Output the (x, y) coordinate of the center of the cell containing the given text.  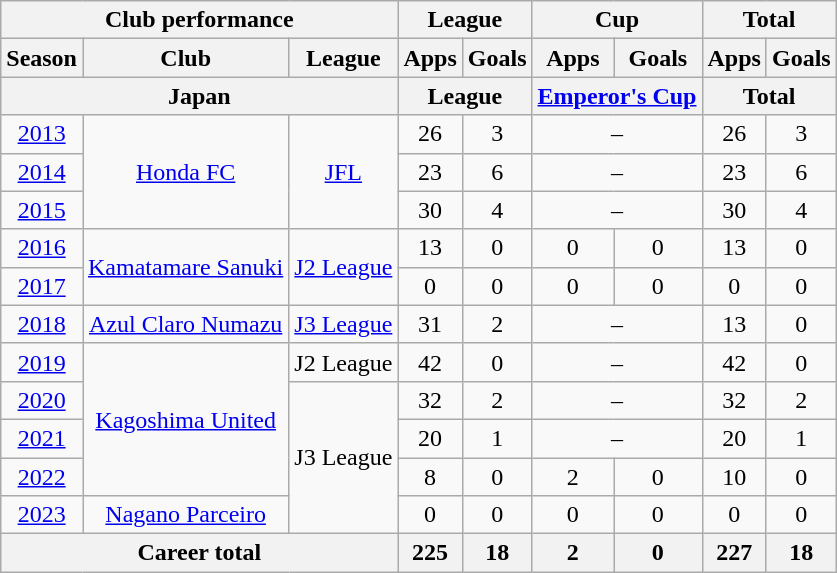
2014 (42, 172)
227 (734, 553)
Club performance (200, 20)
2019 (42, 362)
Kamatamare Sanuki (185, 267)
Cup (617, 20)
Honda FC (185, 172)
Kagoshima United (185, 419)
JFL (344, 172)
2015 (42, 210)
31 (430, 324)
225 (430, 553)
2018 (42, 324)
10 (734, 477)
Season (42, 58)
2013 (42, 134)
Azul Claro Numazu (185, 324)
2020 (42, 400)
2023 (42, 515)
Career total (200, 553)
2021 (42, 438)
Nagano Parceiro (185, 515)
2016 (42, 248)
2022 (42, 477)
8 (430, 477)
Club (185, 58)
Emperor's Cup (617, 96)
2017 (42, 286)
Japan (200, 96)
